Search for the cell housing the specified text and yield its [X, Y] center coordinate. 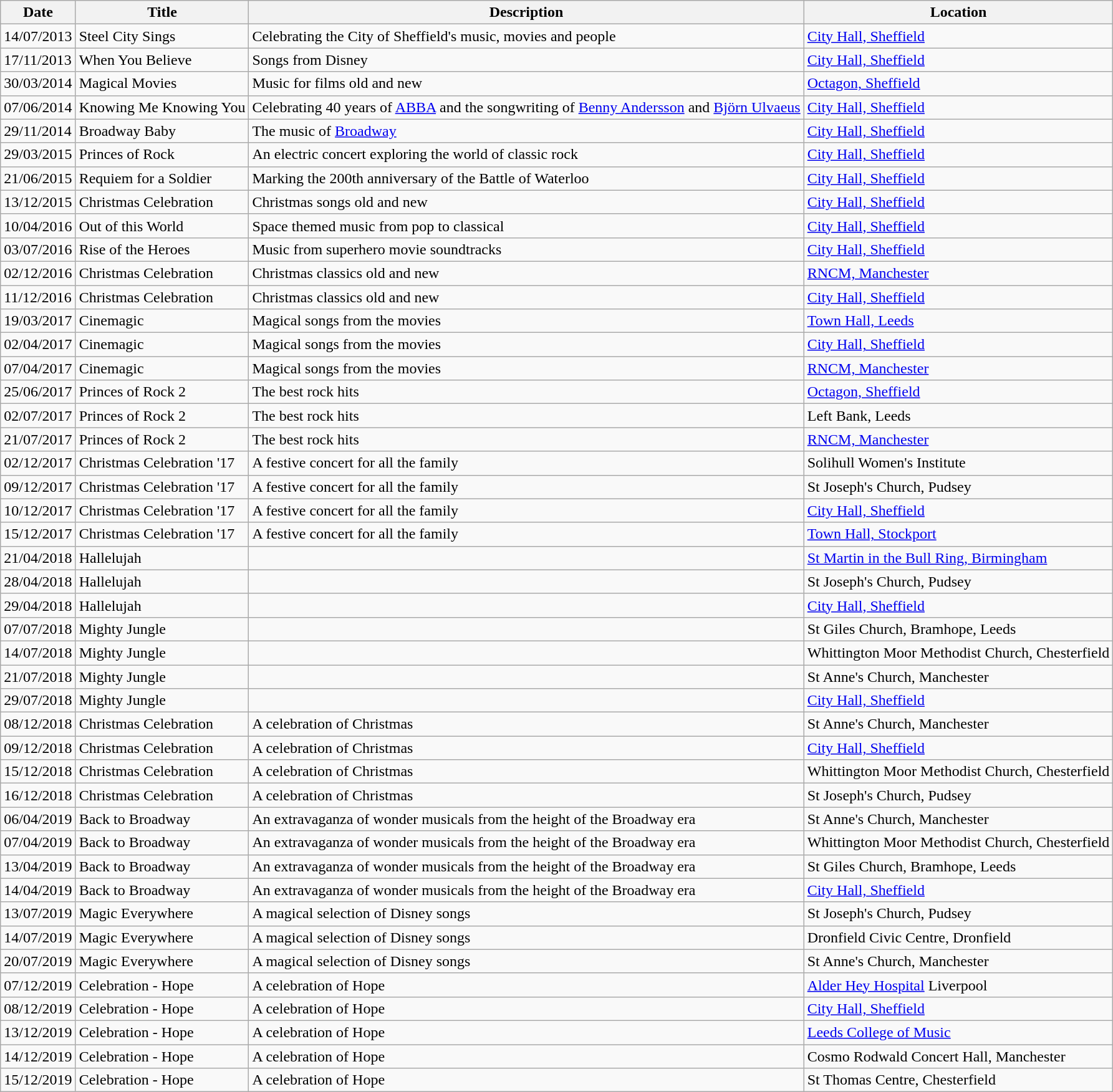
29/03/2015 [38, 155]
15/12/2017 [38, 534]
Music for films old and new [526, 84]
Town Hall, Leeds [958, 321]
07/04/2019 [38, 843]
13/12/2019 [38, 1032]
19/03/2017 [38, 321]
St Martin in the Bull Ring, Birmingham [958, 558]
Out of this World [162, 226]
Location [958, 12]
07/04/2017 [38, 368]
09/12/2018 [38, 748]
21/07/2018 [38, 676]
08/12/2018 [38, 724]
Dronfield Civic Centre, Dronfield [958, 937]
Music from superhero movie soundtracks [526, 249]
20/07/2019 [38, 961]
11/12/2016 [38, 297]
St Thomas Centre, Chesterfield [958, 1080]
21/06/2015 [38, 178]
13/07/2019 [38, 914]
Celebrating 40 years of ABBA and the songwriting of Benny Andersson and Björn Ulvaeus [526, 107]
02/12/2016 [38, 273]
17/11/2013 [38, 60]
15/12/2019 [38, 1080]
14/07/2013 [38, 36]
14/07/2019 [38, 937]
Date [38, 12]
02/07/2017 [38, 416]
An electric concert exploring the world of classic rock [526, 155]
29/04/2018 [38, 605]
14/12/2019 [38, 1056]
06/04/2019 [38, 819]
Knowing Me Knowing You [162, 107]
Requiem for a Soldier [162, 178]
07/06/2014 [38, 107]
03/07/2016 [38, 249]
Christmas songs old and new [526, 202]
Space themed music from pop to classical [526, 226]
Rise of the Heroes [162, 249]
29/07/2018 [38, 701]
14/07/2018 [38, 653]
10/12/2017 [38, 510]
21/04/2018 [38, 558]
Alder Hey Hospital Liverpool [958, 985]
30/03/2014 [38, 84]
02/04/2017 [38, 345]
When You Believe [162, 60]
29/11/2014 [38, 131]
02/12/2017 [38, 463]
09/12/2017 [38, 487]
Solihull Women's Institute [958, 463]
07/07/2018 [38, 629]
The music of Broadway [526, 131]
Princes of Rock [162, 155]
13/12/2015 [38, 202]
25/06/2017 [38, 392]
16/12/2018 [38, 795]
Marking the 200th anniversary of the Battle of Waterloo [526, 178]
Steel City Sings [162, 36]
15/12/2018 [38, 772]
08/12/2019 [38, 1008]
Leeds College of Music [958, 1032]
28/04/2018 [38, 582]
10/04/2016 [38, 226]
Left Bank, Leeds [958, 416]
07/12/2019 [38, 985]
Title [162, 12]
13/04/2019 [38, 866]
Description [526, 12]
21/07/2017 [38, 439]
Songs from Disney [526, 60]
14/04/2019 [38, 890]
Celebrating the City of Sheffield's music, movies and people [526, 36]
Broadway Baby [162, 131]
Town Hall, Stockport [958, 534]
Cosmo Rodwald Concert Hall, Manchester [958, 1056]
Magical Movies [162, 84]
